For the text-containing cell, return its midpoint in (x, y) coordinate format. 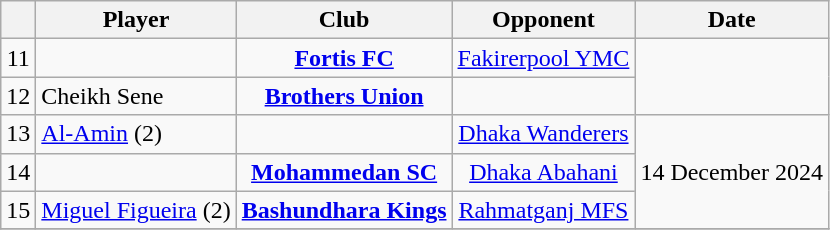
15 (18, 210)
Bashundhara Kings (344, 210)
Mohammedan SC (344, 172)
Cheikh Sene (136, 96)
Club (344, 20)
14 December 2024 (732, 172)
Brothers Union (344, 96)
Opponent (544, 20)
Rahmatganj MFS (544, 210)
Al-Amin (2) (136, 134)
13 (18, 134)
Dhaka Wanderers (544, 134)
14 (18, 172)
Dhaka Abahani (544, 172)
Fortis FC (344, 58)
12 (18, 96)
Miguel Figueira (2) (136, 210)
11 (18, 58)
Date (732, 20)
Fakirerpool YMC (544, 58)
Player (136, 20)
